From the cell containing the given text, extract its center point as [X, Y] coordinate. 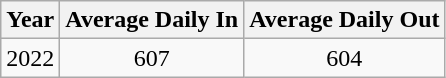
2022 [30, 58]
604 [344, 58]
Average Daily In [152, 20]
Year [30, 20]
607 [152, 58]
Average Daily Out [344, 20]
